Scan for the cell matching the given text and deliver its [X, Y] coordinate at center. 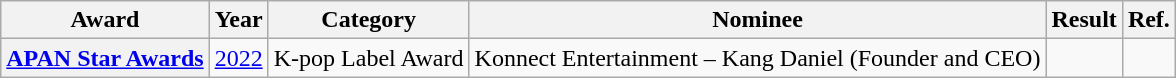
Result [1084, 20]
Nominee [758, 20]
Category [368, 20]
APAN Star Awards [105, 58]
2022 [238, 58]
K-pop Label Award [368, 58]
Award [105, 20]
Konnect Entertainment – Kang Daniel (Founder and CEO) [758, 58]
Ref. [1148, 20]
Year [238, 20]
